Output the (x, y) coordinate of the center of the cell containing the given text.  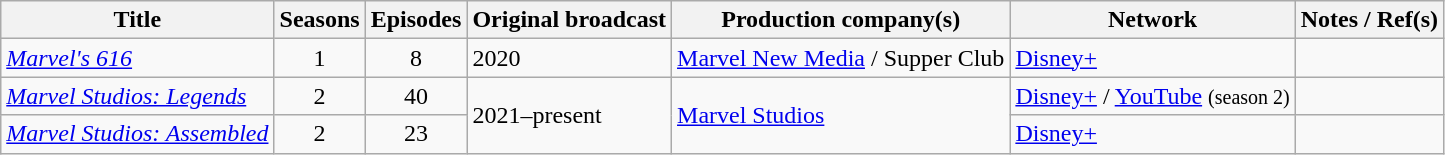
Network (1152, 20)
Marvel's 616 (138, 58)
23 (416, 134)
Seasons (320, 20)
1 (320, 58)
8 (416, 58)
2020 (570, 58)
Marvel Studios (841, 115)
40 (416, 96)
Disney+ / YouTube (season 2) (1152, 96)
Episodes (416, 20)
Marvel New Media / Supper Club (841, 58)
Marvel Studios: Legends (138, 96)
Production company(s) (841, 20)
Notes / Ref(s) (1369, 20)
Title (138, 20)
2021–present (570, 115)
Marvel Studios: Assembled (138, 134)
Original broadcast (570, 20)
